Return the [x, y] coordinate for the center point of the cell that contains the specified text.  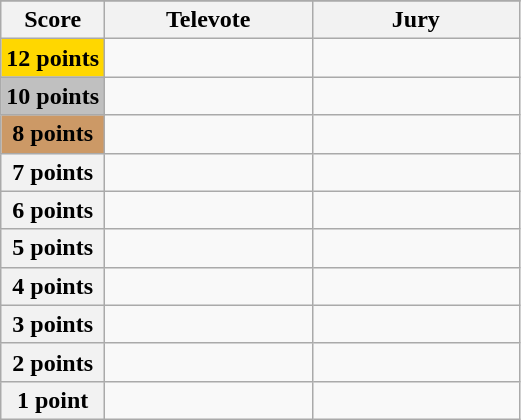
6 points [53, 210]
8 points [53, 134]
12 points [53, 58]
4 points [53, 286]
2 points [53, 362]
5 points [53, 248]
7 points [53, 172]
1 point [53, 400]
Jury [416, 20]
10 points [53, 96]
3 points [53, 324]
Televote [209, 20]
Score [53, 20]
